Find where the given text appears and provide that cell's center as [X, Y] coordinate. 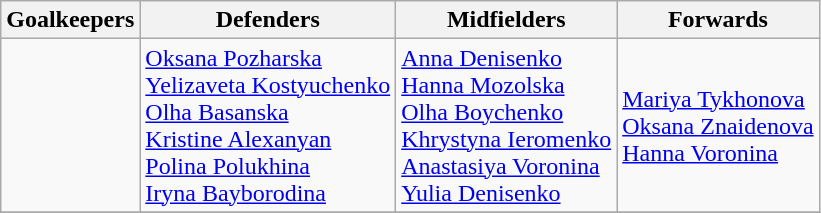
Mariya Tykhonova Oksana Znaidenova Hanna Voronina [718, 126]
Anna Denisenko Hanna Mozolska Olha Boychenko Khrystyna Ieromenko Anastasiya Voronina Yulia Denisenko [506, 126]
Forwards [718, 20]
Goalkeepers [70, 20]
Midfielders [506, 20]
Defenders [268, 20]
Oksana Pozharska Yelizaveta Kostyuchenko Olha Basanska Kristine Alexanyan Polina Polukhina Iryna Bayborodina [268, 126]
